From the cell containing the given text, extract its center point as [X, Y] coordinate. 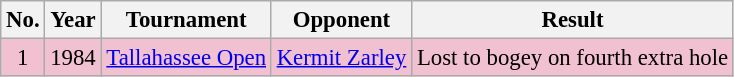
1 [23, 58]
Result [573, 20]
Year [73, 20]
Tallahassee Open [186, 58]
Opponent [341, 20]
No. [23, 20]
Tournament [186, 20]
Kermit Zarley [341, 58]
Lost to bogey on fourth extra hole [573, 58]
1984 [73, 58]
